Pinpoint the cell where the given text exists, returning its [X, Y] midpoint coordinate. 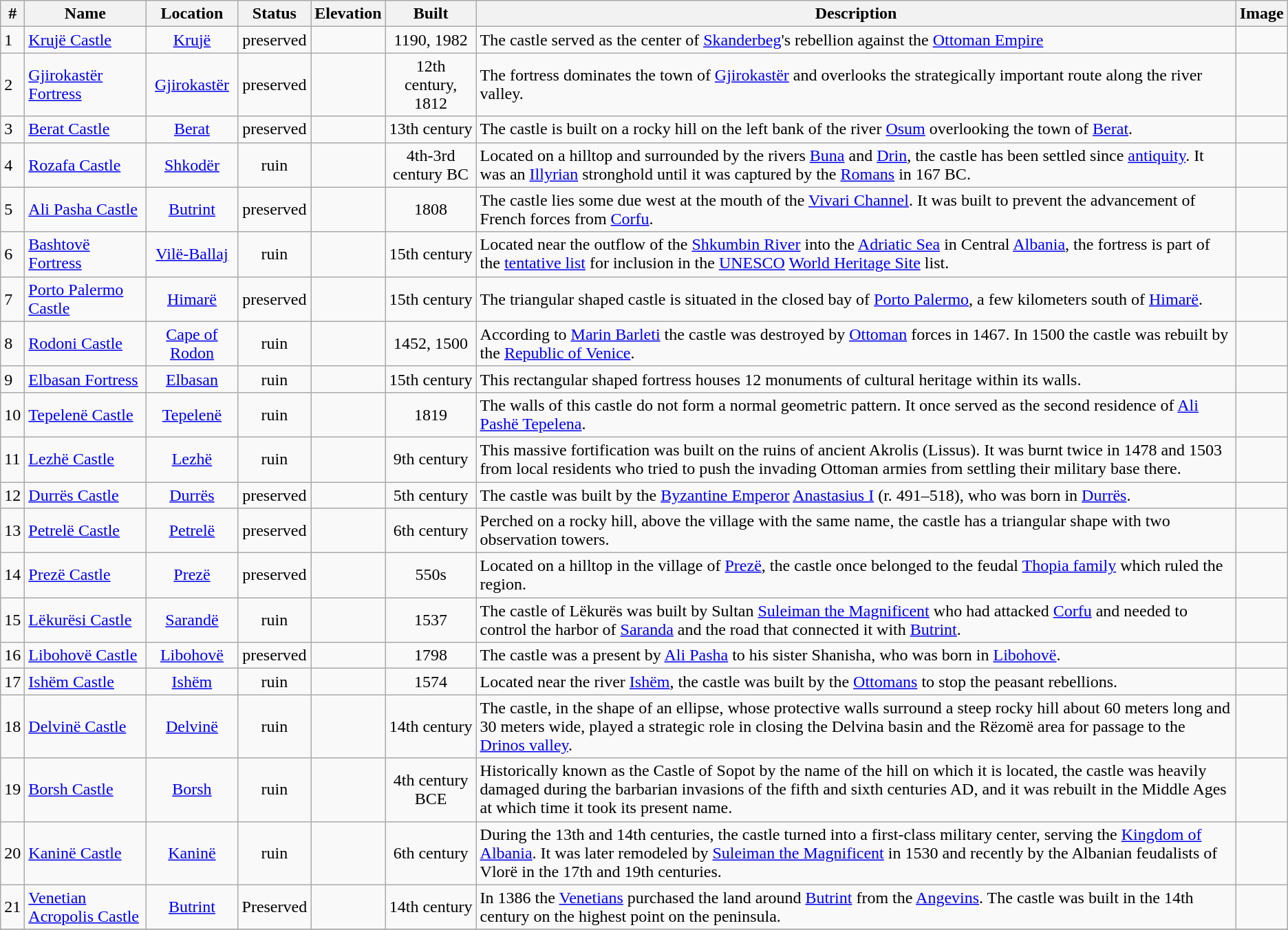
Prezë Castle [85, 575]
14 [12, 575]
16 [12, 656]
Lezhë [192, 459]
Venetian Acropolis Castle [85, 907]
Status [275, 14]
Located on a hilltop in the village of Prezë, the castle once belonged to the feudal Thopia family which ruled the region. [856, 575]
Petrelë [192, 531]
The castle served as the center of Skanderbeg's rebellion against the Ottoman Empire [856, 40]
Ishëm Castle [85, 682]
Tepelenë Castle [85, 414]
5th century [431, 495]
Prezë [192, 575]
Bashtovë Fortress [85, 255]
6 [12, 255]
Libohovë [192, 656]
7 [12, 299]
The castle was built by the Byzantine Emperor Anastasius I (r. 491–518), who was born in Durrës. [856, 495]
19 [12, 790]
# [12, 14]
4th-3rd century BC [431, 165]
Krujë Castle [85, 40]
Elbasan [192, 379]
10 [12, 414]
Ali Pasha Castle [85, 209]
Sarandë [192, 620]
Lëkurësi Castle [85, 620]
Borsh Castle [85, 790]
Himarë [192, 299]
Lezhë Castle [85, 459]
12th century, 1812 [431, 85]
1190, 1982 [431, 40]
Durrës [192, 495]
Located near the river Ishëm, the castle was built by the Ottomans to stop the peasant rebellions. [856, 682]
The castle was a present by Ali Pasha to his sister Shanisha, who was born in Libohovë. [856, 656]
4 [12, 165]
2 [12, 85]
Description [856, 14]
12 [12, 495]
Libohovë Castle [85, 656]
3 [12, 129]
Location [192, 14]
Kaninë Castle [85, 853]
Rozafa Castle [85, 165]
Borsh [192, 790]
Elevation [348, 14]
Berat [192, 129]
The castle is built on a rocky hill on the left bank of the river Osum overlooking the town of Berat. [856, 129]
Porto Palermo Castle [85, 299]
8 [12, 344]
1574 [431, 682]
Preserved [275, 907]
Delvinë [192, 726]
9th century [431, 459]
20 [12, 853]
550s [431, 575]
1808 [431, 209]
Krujë [192, 40]
15 [12, 620]
Vilë-Ballaj [192, 255]
1798 [431, 656]
Berat Castle [85, 129]
1537 [431, 620]
This rectangular shaped fortress houses 12 monuments of cultural heritage within its walls. [856, 379]
The walls of this castle do not form a normal geometric pattern. It once served as the second residence of Ali Pashë Tepelena. [856, 414]
17 [12, 682]
Image [1262, 14]
Gjirokastër Fortress [85, 85]
The triangular shaped castle is situated in the closed bay of Porto Palermo, a few kilometers south of Himarë. [856, 299]
According to Marin Barleti the castle was destroyed by Ottoman forces in 1467. In 1500 the castle was rebuilt by the Republic of Venice. [856, 344]
1819 [431, 414]
4th century BCE [431, 790]
13th century [431, 129]
The fortress dominates the town of Gjirokastër and overlooks the strategically important route along the river valley. [856, 85]
Built [431, 14]
21 [12, 907]
5 [12, 209]
18 [12, 726]
Tepelenë [192, 414]
Cape of Rodon [192, 344]
1 [12, 40]
Ishëm [192, 682]
Rodoni Castle [85, 344]
9 [12, 379]
Delvinë Castle [85, 726]
11 [12, 459]
13 [12, 531]
Name [85, 14]
Perched on a rocky hill, above the village with the same name, the castle has a triangular shape with two observation towers. [856, 531]
Shkodër [192, 165]
Kaninë [192, 853]
The castle lies some due west at the mouth of the Vivari Channel. It was built to prevent the advancement of French forces from Corfu. [856, 209]
Durrës Castle [85, 495]
Gjirokastër [192, 85]
Petrelë Castle [85, 531]
Elbasan Fortress [85, 379]
1452, 1500 [431, 344]
